Find where the given text appears and provide that cell's center as [X, Y] coordinate. 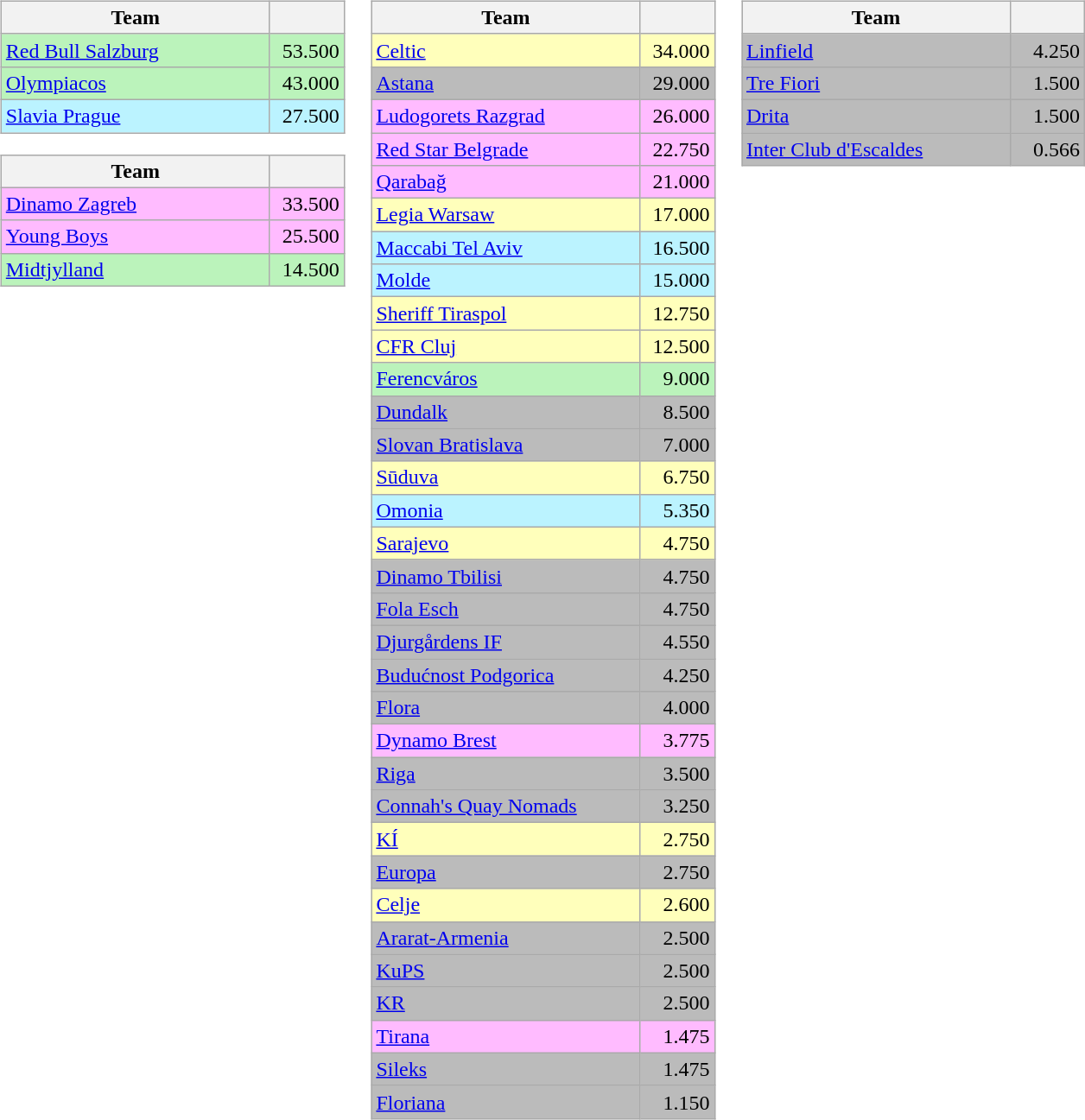
1.150 [677, 1102]
29.000 [677, 83]
KR [506, 1003]
12.750 [677, 313]
Slovan Bratislava [506, 445]
Ferencváros [506, 379]
Slavia Prague [135, 116]
Connah's Quay Nomads [506, 807]
Sarajevo [506, 543]
33.500 [307, 204]
Linfield [876, 50]
27.500 [307, 116]
Dinamo Zagreb [135, 204]
Sheriff Tiraspol [506, 313]
Inter Club d'Escaldes [876, 149]
Riga [506, 774]
Sūduva [506, 478]
22.750 [677, 149]
16.500 [677, 248]
KuPS [506, 971]
9.000 [677, 379]
25.500 [307, 237]
14.500 [307, 269]
KÍ [506, 839]
Olympiacos [135, 83]
Celtic [506, 50]
Dynamo Brest [506, 741]
Legia Warsaw [506, 215]
Djurgårdens IF [506, 642]
4.000 [677, 708]
Sileks [506, 1069]
Budućnost Podgorica [506, 674]
7.000 [677, 445]
Celje [506, 905]
3.500 [677, 774]
12.500 [677, 346]
Flora [506, 708]
Maccabi Tel Aviv [506, 248]
15.000 [677, 281]
Astana [506, 83]
Molde [506, 281]
Ararat-Armenia [506, 938]
53.500 [307, 50]
8.500 [677, 412]
Tirana [506, 1036]
Qarabağ [506, 182]
2.600 [677, 905]
0.566 [1048, 149]
Drita [876, 116]
21.000 [677, 182]
Midtjylland [135, 269]
Ludogorets Razgrad [506, 116]
Dundalk [506, 412]
26.000 [677, 116]
Europa [506, 872]
Young Boys [135, 237]
Dinamo Tbilisi [506, 576]
Omonia [506, 510]
3.775 [677, 741]
3.250 [677, 807]
4.550 [677, 642]
Red Star Belgrade [506, 149]
17.000 [677, 215]
Tre Fiori [876, 83]
Fola Esch [506, 609]
Red Bull Salzburg [135, 50]
34.000 [677, 50]
CFR Cluj [506, 346]
Floriana [506, 1102]
5.350 [677, 510]
6.750 [677, 478]
43.000 [307, 83]
